Determine the (X, Y) coordinate at the center of the cell enclosing the given text.  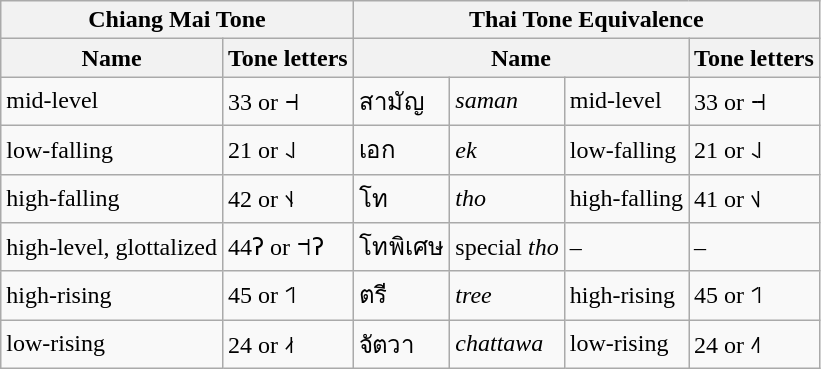
44ʔ or ˦˦ʔ (288, 248)
tree (507, 296)
ตรี (402, 296)
โท (402, 198)
41 or ˦˩ (754, 198)
สามัญ (402, 102)
Thai Tone Equivalence (586, 20)
high-level, glottalized (112, 248)
ek (507, 150)
จัตวา (402, 344)
42 or ˦˨ (288, 198)
เอก (402, 150)
Chiang Mai Tone (177, 20)
chattawa (507, 344)
24 or ˨˦ (288, 344)
special tho (507, 248)
โทพิเศษ (402, 248)
saman (507, 102)
24 or ˨˥ (754, 344)
tho (507, 198)
